Detect which cell encompasses the target text, then output its [x, y] center coordinate. 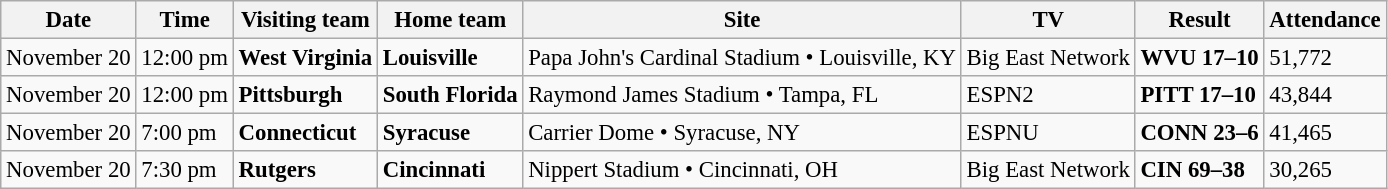
South Florida [450, 95]
7:30 pm [184, 170]
TV [1048, 20]
CONN 23–6 [1200, 133]
30,265 [1325, 170]
Time [184, 20]
ESPN2 [1048, 95]
Result [1200, 20]
Date [68, 20]
Cincinnati [450, 170]
Louisville [450, 58]
Pittsburgh [305, 95]
Visiting team [305, 20]
7:00 pm [184, 133]
WVU 17–10 [1200, 58]
Carrier Dome • Syracuse, NY [742, 133]
41,465 [1325, 133]
Papa John's Cardinal Stadium • Louisville, KY [742, 58]
Nippert Stadium • Cincinnati, OH [742, 170]
Attendance [1325, 20]
Raymond James Stadium • Tampa, FL [742, 95]
West Virginia [305, 58]
CIN 69–38 [1200, 170]
Home team [450, 20]
Syracuse [450, 133]
ESPNU [1048, 133]
Rutgers [305, 170]
43,844 [1325, 95]
Connecticut [305, 133]
PITT 17–10 [1200, 95]
51,772 [1325, 58]
Site [742, 20]
